Extract the [x, y] coordinate from the center of the cell holding the provided text.  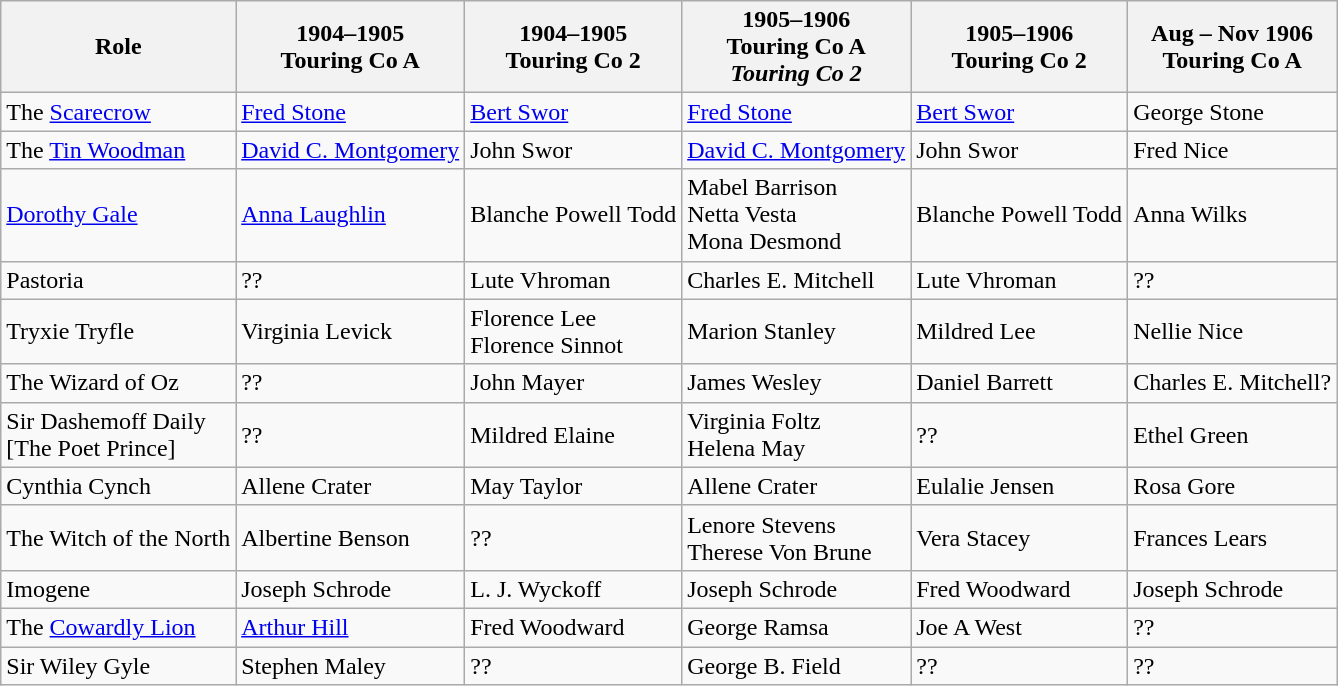
George B. Field [796, 665]
1905–1906Touring Co ATouring Co 2 [796, 47]
Aug – Nov 1906Touring Co A [1232, 47]
Sir Dashemoff Daily[The Poet Prince] [118, 434]
Anna Laughlin [350, 215]
Mildred Elaine [574, 434]
Florence LeeFlorence Sinnot [574, 332]
Albertine Benson [350, 538]
Arthur Hill [350, 627]
The Tin Woodman [118, 150]
George Stone [1232, 112]
Virginia Levick [350, 332]
Fred Nice [1232, 150]
Eulalie Jensen [1020, 486]
John Mayer [574, 383]
The Cowardly Lion [118, 627]
May Taylor [574, 486]
Sir Wiley Gyle [118, 665]
James Wesley [796, 383]
L. J. Wyckoff [574, 589]
Joe A West [1020, 627]
Tryxie Tryfle [118, 332]
Frances Lears [1232, 538]
Nellie Nice [1232, 332]
Lenore StevensTherese Von Brune [796, 538]
1904–1905Touring Co 2 [574, 47]
Vera Stacey [1020, 538]
Daniel Barrett [1020, 383]
Mabel BarrisonNetta VestaMona Desmond [796, 215]
Rosa Gore [1232, 486]
Charles E. Mitchell [796, 280]
Imogene [118, 589]
Anna Wilks [1232, 215]
1905–1906Touring Co 2 [1020, 47]
Ethel Green [1232, 434]
George Ramsa [796, 627]
Pastoria [118, 280]
Mildred Lee [1020, 332]
The Scarecrow [118, 112]
Virginia FoltzHelena May [796, 434]
Marion Stanley [796, 332]
Cynthia Cynch [118, 486]
The Witch of the North [118, 538]
The Wizard of Oz [118, 383]
Dorothy Gale [118, 215]
1904–1905Touring Co A [350, 47]
Stephen Maley [350, 665]
Charles E. Mitchell? [1232, 383]
Role [118, 47]
